Detect which cell encompasses the target text, then output its [X, Y] center coordinate. 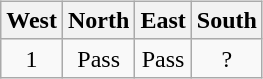
1 [32, 58]
East [163, 20]
? [226, 58]
West [32, 20]
South [226, 20]
North [98, 20]
